For the text-containing cell, return its midpoint in (X, Y) coordinate format. 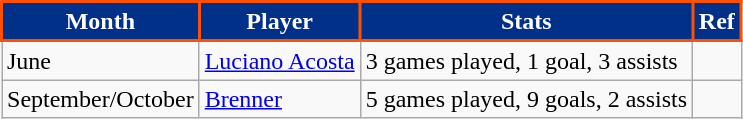
Stats (526, 22)
3 games played, 1 goal, 3 assists (526, 60)
Brenner (280, 99)
5 games played, 9 goals, 2 assists (526, 99)
Luciano Acosta (280, 60)
September/October (101, 99)
Month (101, 22)
Player (280, 22)
Ref (718, 22)
June (101, 60)
